From the cell containing the given text, extract its center point as (x, y) coordinate. 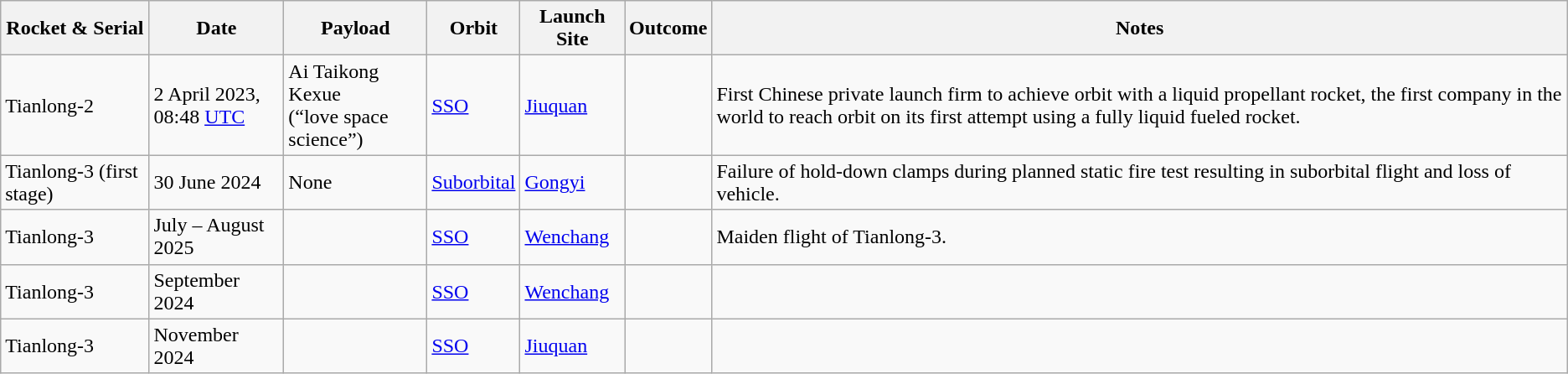
Launch Site (573, 29)
Outcome (668, 29)
Rocket & Serial (75, 29)
July – August 2025 (216, 236)
Maiden flight of Tianlong-3. (1139, 236)
None (355, 183)
Tianlong-3 (first stage) (75, 183)
Date (216, 29)
30 June 2024 (216, 183)
Tianlong-2 (75, 106)
Notes (1139, 29)
Suborbital (474, 183)
September 2024 (216, 292)
2 April 2023,08:48 UTC (216, 106)
November 2024 (216, 345)
Ai Taikong Kexue(“love space science”) (355, 106)
Gongyi (573, 183)
Failure of hold-down clamps during planned static fire test resulting in suborbital flight and loss of vehicle. (1139, 183)
Payload (355, 29)
Orbit (474, 29)
